Provide the (x, y) coordinate of the cell's center where the given text is located.  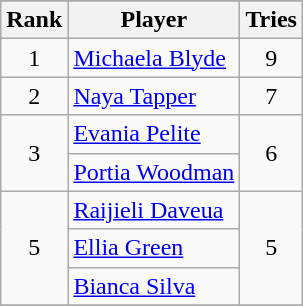
Raijieli Daveua (154, 210)
Bianca Silva (154, 286)
Ellia Green (154, 248)
7 (272, 96)
Naya Tapper (154, 96)
Evania Pelite (154, 134)
Portia Woodman (154, 172)
3 (34, 153)
1 (34, 58)
Tries (272, 20)
9 (272, 58)
2 (34, 96)
Rank (34, 20)
Michaela Blyde (154, 58)
6 (272, 153)
Player (154, 20)
